Capture the cell that displays the provided text and extract its [x, y] central coordinate. 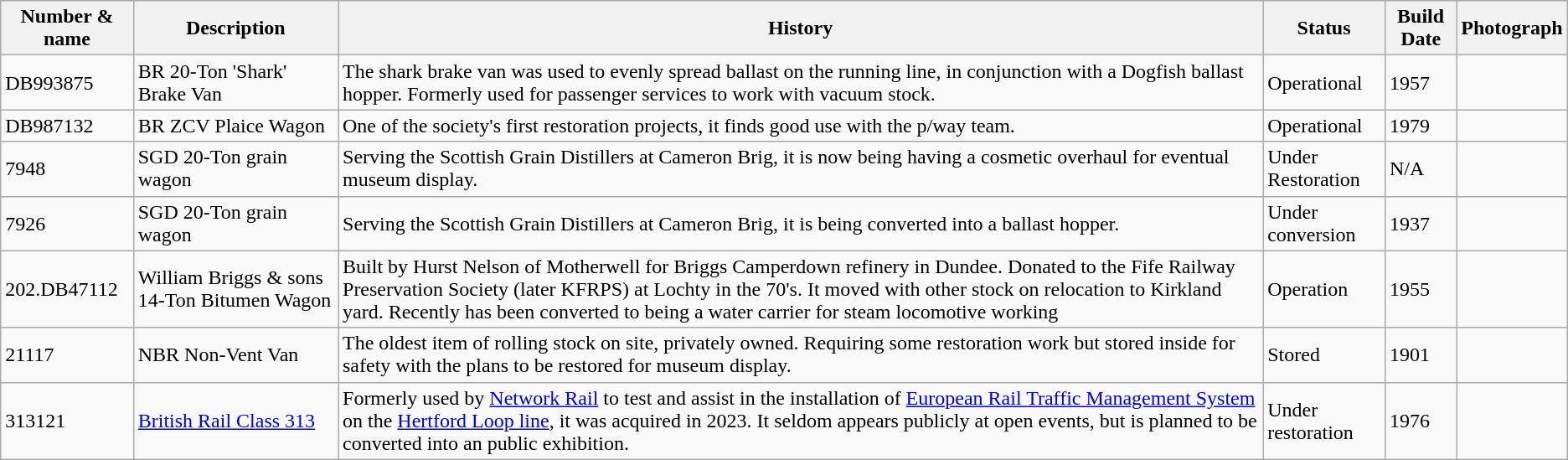
Number & name [67, 28]
7926 [67, 223]
1937 [1421, 223]
N/A [1421, 169]
William Briggs & sons 14-Ton Bitumen Wagon [235, 289]
BR ZCV Plaice Wagon [235, 126]
Description [235, 28]
Operation [1324, 289]
Under Restoration [1324, 169]
Photograph [1512, 28]
British Rail Class 313 [235, 421]
Build Date [1421, 28]
BR 20-Ton 'Shark' Brake Van [235, 82]
Serving the Scottish Grain Distillers at Cameron Brig, it is now being having a cosmetic overhaul for eventual museum display. [801, 169]
Serving the Scottish Grain Distillers at Cameron Brig, it is being converted into a ballast hopper. [801, 223]
NBR Non-Vent Van [235, 355]
DB993875 [67, 82]
21117 [67, 355]
313121 [67, 421]
History [801, 28]
1955 [1421, 289]
1979 [1421, 126]
Under conversion [1324, 223]
202.DB47112 [67, 289]
7948 [67, 169]
Under restoration [1324, 421]
1901 [1421, 355]
1957 [1421, 82]
Stored [1324, 355]
One of the society's first restoration projects, it finds good use with the p/way team. [801, 126]
1976 [1421, 421]
Status [1324, 28]
DB987132 [67, 126]
